Search for the cell housing the specified text and yield its (X, Y) center coordinate. 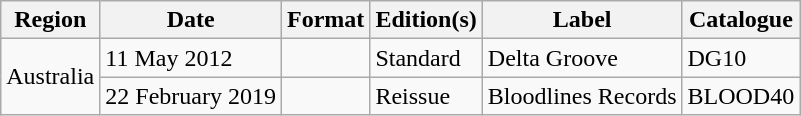
Format (326, 20)
Edition(s) (426, 20)
22 February 2019 (191, 96)
Bloodlines Records (582, 96)
Date (191, 20)
Label (582, 20)
Reissue (426, 96)
Region (50, 20)
Australia (50, 77)
Delta Groove (582, 58)
DG10 (741, 58)
Catalogue (741, 20)
11 May 2012 (191, 58)
BLOOD40 (741, 96)
Standard (426, 58)
